Extract the (X, Y) coordinate from the center of the cell holding the provided text.  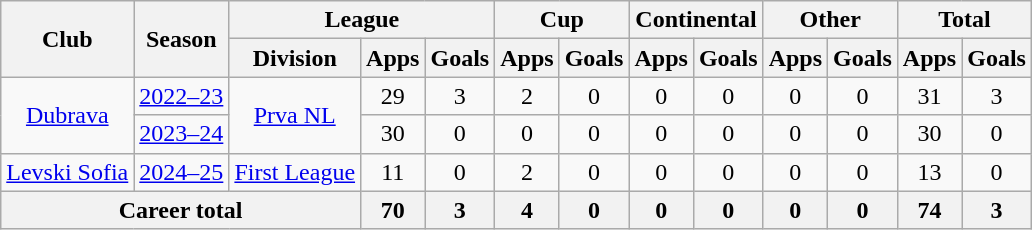
Levski Sofia (68, 172)
4 (527, 210)
Prva NL (295, 115)
13 (929, 172)
29 (393, 96)
Continental (696, 20)
Total (964, 20)
31 (929, 96)
11 (393, 172)
2024–25 (182, 172)
Division (295, 58)
2022–23 (182, 96)
Career total (181, 210)
70 (393, 210)
Cup (562, 20)
Season (182, 39)
Other (830, 20)
74 (929, 210)
Dubrava (68, 115)
Club (68, 39)
2023–24 (182, 134)
First League (295, 172)
League (362, 20)
